Pinpoint the cell where the given text exists, returning its (X, Y) midpoint coordinate. 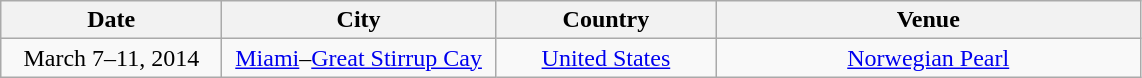
Venue (928, 20)
United States (606, 58)
March 7–11, 2014 (112, 58)
Country (606, 20)
Norwegian Pearl (928, 58)
Date (112, 20)
Miami–Great Stirrup Cay (359, 58)
City (359, 20)
